Capture the cell that displays the provided text and extract its [x, y] central coordinate. 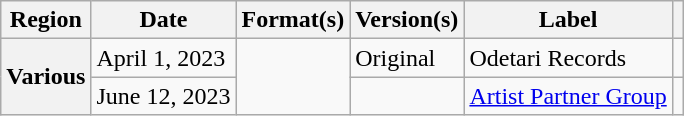
Version(s) [407, 20]
Various [46, 77]
Format(s) [293, 20]
Original [407, 58]
Label [568, 20]
Artist Partner Group [568, 96]
April 1, 2023 [164, 58]
Date [164, 20]
Region [46, 20]
Odetari Records [568, 58]
June 12, 2023 [164, 96]
